Provide the (x, y) coordinate of the cell's center where the given text is located.  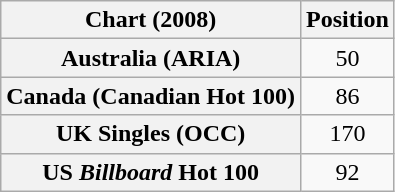
50 (348, 58)
92 (348, 172)
Position (348, 20)
Canada (Canadian Hot 100) (151, 96)
Australia (ARIA) (151, 58)
170 (348, 134)
UK Singles (OCC) (151, 134)
Chart (2008) (151, 20)
86 (348, 96)
US Billboard Hot 100 (151, 172)
